Determine the (X, Y) coordinate at the center of the cell enclosing the given text.  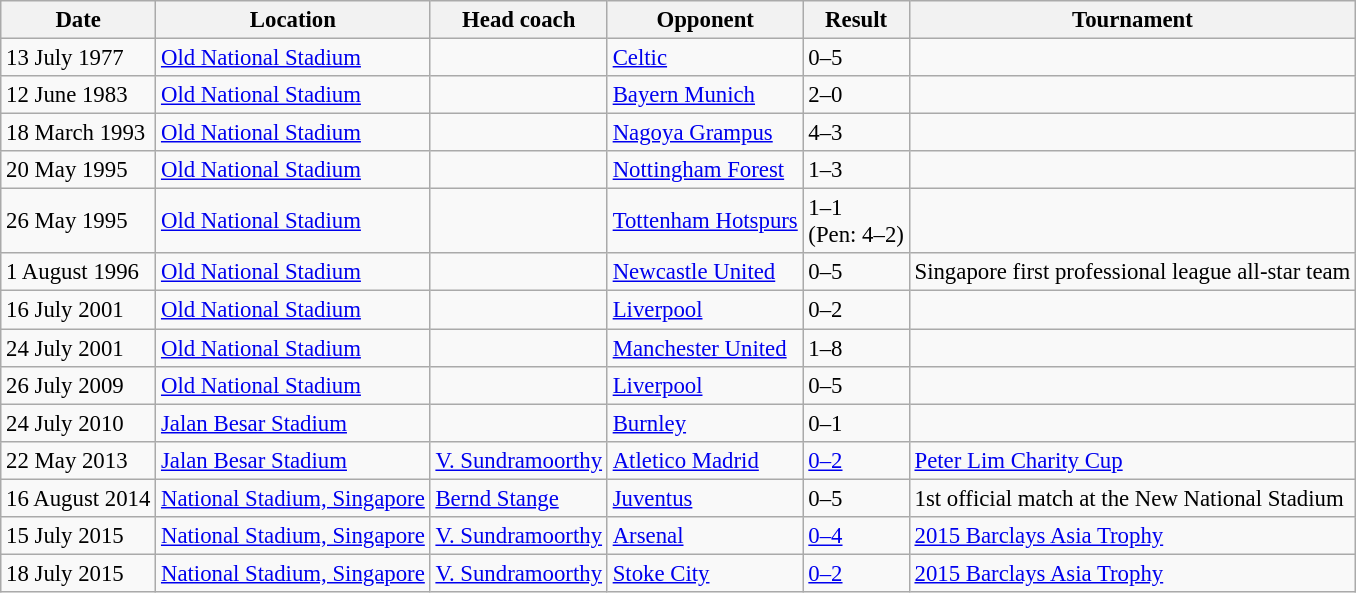
Bernd Stange (518, 498)
18 March 1993 (78, 133)
12 June 1983 (78, 95)
18 July 2015 (78, 573)
4–3 (856, 133)
13 July 1977 (78, 58)
0–4 (856, 536)
Singapore first professional league all-star team (1132, 273)
26 May 1995 (78, 222)
Newcastle United (705, 273)
1 August 1996 (78, 273)
1–1(Pen: 4–2) (856, 222)
1–3 (856, 170)
16 August 2014 (78, 498)
1–8 (856, 348)
24 July 2001 (78, 348)
Juventus (705, 498)
Stoke City (705, 573)
Result (856, 20)
0–1 (856, 423)
Nagoya Grampus (705, 133)
2–0 (856, 95)
Celtic (705, 58)
15 July 2015 (78, 536)
1st official match at the New National Stadium (1132, 498)
Atletico Madrid (705, 460)
Location (293, 20)
Peter Lim Charity Cup (1132, 460)
16 July 2001 (78, 310)
Date (78, 20)
Manchester United (705, 348)
24 July 2010 (78, 423)
26 July 2009 (78, 385)
Tournament (1132, 20)
Bayern Munich (705, 95)
Opponent (705, 20)
Burnley (705, 423)
Nottingham Forest (705, 170)
Tottenham Hotspurs (705, 222)
Head coach (518, 20)
22 May 2013 (78, 460)
Arsenal (705, 536)
20 May 1995 (78, 170)
